Provide the [X, Y] coordinate of the cell's center where the given text is located.  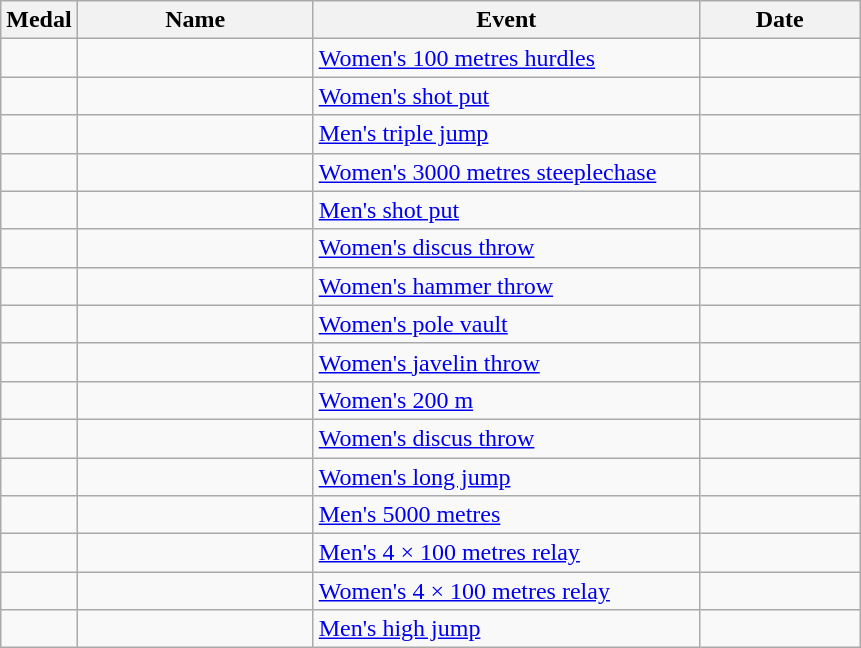
Women's javelin throw [506, 362]
Women's shot put [506, 96]
Name [195, 20]
Women's pole vault [506, 324]
Men's 4 × 100 metres relay [506, 553]
Women's 200 m [506, 400]
Men's high jump [506, 629]
Women's hammer throw [506, 286]
Women's 100 metres hurdles [506, 58]
Medal [39, 20]
Women's 3000 metres steeplechase [506, 172]
Event [506, 20]
Men's triple jump [506, 134]
Women's 4 × 100 metres relay [506, 591]
Men's 5000 metres [506, 515]
Date [780, 20]
Women's long jump [506, 477]
Men's shot put [506, 210]
